Return the (x, y) coordinate for the center point of the cell that contains the specified text.  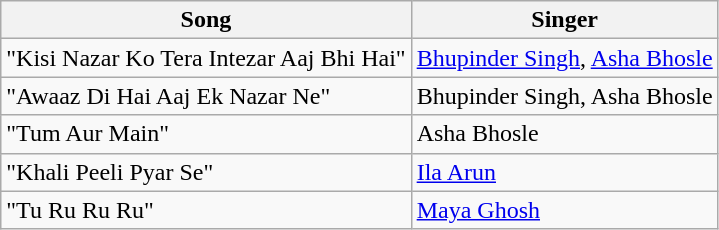
Ila Arun (564, 172)
"Tum Aur Main" (206, 134)
Singer (564, 20)
"Kisi Nazar Ko Tera Intezar Aaj Bhi Hai" (206, 58)
Asha Bhosle (564, 134)
Maya Ghosh (564, 210)
Song (206, 20)
"Khali Peeli Pyar Se" (206, 172)
"Tu Ru Ru Ru" (206, 210)
"Awaaz Di Hai Aaj Ek Nazar Ne" (206, 96)
